Return the (X, Y) coordinate for the center point of the cell that contains the specified text.  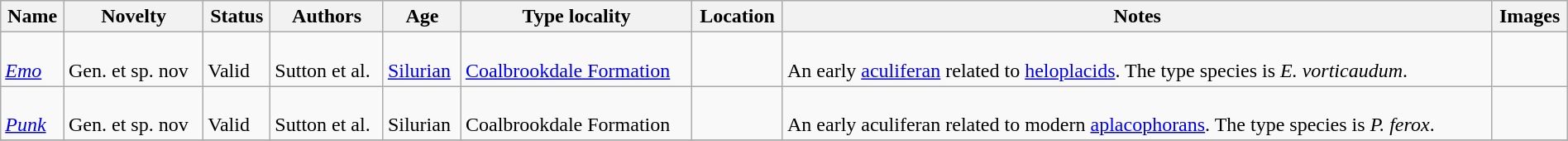
Punk (33, 113)
An early aculiferan related to modern aplacophorans. The type species is P. ferox. (1137, 113)
Authors (327, 17)
Notes (1137, 17)
Status (237, 17)
An early aculiferan related to heloplacids. The type species is E. vorticaudum. (1137, 60)
Type locality (576, 17)
Age (422, 17)
Name (33, 17)
Emo (33, 60)
Images (1530, 17)
Location (738, 17)
Novelty (133, 17)
